Return (X, Y) of the center of cell containing provided text 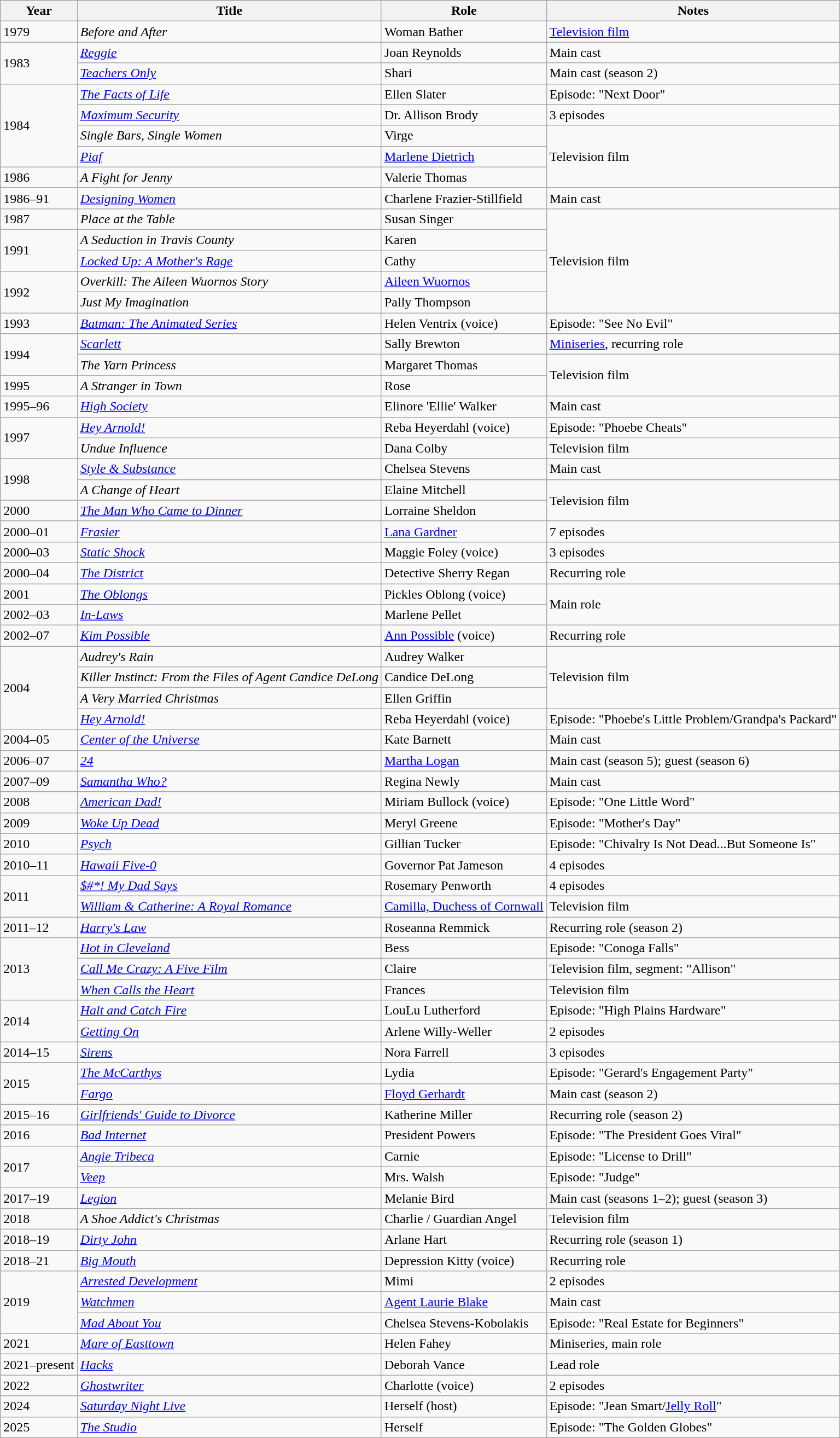
Dr. Allison Brody (464, 115)
Charlie / Guardian Angel (464, 1219)
Miriam Bullock (voice) (464, 802)
Governor Pat Jameson (464, 865)
American Dad! (229, 802)
Ellen Griffin (464, 698)
Lead role (693, 1365)
1998 (39, 479)
Year (39, 11)
2006–07 (39, 761)
Dana Colby (464, 448)
Maximum Security (229, 115)
Susan Singer (464, 219)
Mimi (464, 1282)
Kim Possible (229, 636)
2000–03 (39, 552)
2015–16 (39, 1115)
Before and After (229, 32)
Lorraine Sheldon (464, 511)
Hacks (229, 1365)
1992 (39, 292)
2002–03 (39, 615)
Angie Tribeca (229, 1156)
Marlene Pellet (464, 615)
Bad Internet (229, 1135)
Episode: "Phoebe's Little Problem/Grandpa's Packard" (693, 719)
Pally Thompson (464, 303)
Ellen Slater (464, 94)
2010–11 (39, 865)
Lana Gardner (464, 531)
Undue Influence (229, 448)
Arrested Development (229, 1282)
2018–19 (39, 1239)
The Oblongs (229, 594)
Episode: "Gerard's Engagement Party" (693, 1073)
2018 (39, 1219)
2011 (39, 896)
Agent Laurie Blake (464, 1302)
Helen Fahey (464, 1344)
In-Laws (229, 615)
A Shoe Addict's Christmas (229, 1219)
Camilla, Duchess of Cornwall (464, 906)
Elinore 'Ellie' Walker (464, 407)
2001 (39, 594)
1983 (39, 63)
Joan Reynolds (464, 53)
LouLu Lutherford (464, 1011)
Ghostwriter (229, 1385)
2016 (39, 1135)
Helen Ventrix (voice) (464, 323)
Overkill: The Aileen Wuornos Story (229, 282)
Scarlett (229, 344)
William & Catherine: A Royal Romance (229, 906)
Episode: "Jean Smart/Jelly Roll" (693, 1406)
Frasier (229, 531)
Detective Sherry Regan (464, 573)
Katherine Miller (464, 1115)
Sirens (229, 1052)
2014 (39, 1021)
Role (464, 11)
President Powers (464, 1135)
Audrey Walker (464, 657)
Woke Up Dead (229, 823)
2010 (39, 844)
1994 (39, 355)
1986 (39, 177)
Kate Barnett (464, 740)
Call Me Crazy: A Five Film (229, 969)
Claire (464, 969)
Arlene Willy-Weller (464, 1031)
Episode: "Conoga Falls" (693, 948)
Piaf (229, 156)
Episode: "Judge" (693, 1177)
2004 (39, 688)
2024 (39, 1406)
Dirty John (229, 1239)
2021 (39, 1344)
Title (229, 11)
Aileen Wuornos (464, 282)
Depression Kitty (voice) (464, 1260)
Notes (693, 11)
Cathy (464, 261)
Meryl Greene (464, 823)
2014–15 (39, 1052)
Virge (464, 136)
Arlane Hart (464, 1239)
Mad About You (229, 1323)
2011–12 (39, 927)
Chelsea Stevens (464, 469)
1993 (39, 323)
Fargo (229, 1094)
7 episodes (693, 531)
2019 (39, 1302)
Mare of Easttown (229, 1344)
2004–05 (39, 740)
2002–07 (39, 636)
Shari (464, 73)
Main role (693, 604)
Roseanna Remmick (464, 927)
Chelsea Stevens-Kobolakis (464, 1323)
Place at the Table (229, 219)
A Change of Heart (229, 490)
Ann Possible (voice) (464, 636)
1979 (39, 32)
Episode: "License to Drill" (693, 1156)
Episode: "High Plains Hardware" (693, 1011)
2025 (39, 1427)
Saturday Night Live (229, 1406)
1984 (39, 125)
2013 (39, 969)
Woman Bather (464, 32)
Just My Imagination (229, 303)
2009 (39, 823)
The Yarn Princess (229, 365)
Maggie Foley (voice) (464, 552)
Static Shock (229, 552)
Reggie (229, 53)
When Calls the Heart (229, 990)
Episode: "The President Goes Viral" (693, 1135)
Center of the Universe (229, 740)
A Seduction in Travis County (229, 240)
Recurring role (season 1) (693, 1239)
Single Bars, Single Women (229, 136)
1995 (39, 386)
Batman: The Animated Series (229, 323)
Style & Substance (229, 469)
Carnie (464, 1156)
Episode: "Chivalry Is Not Dead...But Someone Is" (693, 844)
Margaret Thomas (464, 365)
Hawaii Five-0 (229, 865)
Nora Farrell (464, 1052)
The Studio (229, 1427)
Rosemary Penworth (464, 885)
Main cast (season 5); guest (season 6) (693, 761)
2000–04 (39, 573)
2021–present (39, 1365)
Locked Up: A Mother's Rage (229, 261)
2022 (39, 1385)
Designing Women (229, 198)
1987 (39, 219)
Episode: "See No Evil" (693, 323)
A Stranger in Town (229, 386)
Episode: "Real Estate for Beginners" (693, 1323)
2017 (39, 1167)
Sally Brewton (464, 344)
Killer Instinct: From the Files of Agent Candice DeLong (229, 677)
2008 (39, 802)
Miniseries, recurring role (693, 344)
Candice DeLong (464, 677)
Valerie Thomas (464, 177)
Episode: "Phoebe Cheats" (693, 427)
Pickles Oblong (voice) (464, 594)
The McCarthys (229, 1073)
1995–96 (39, 407)
Veep (229, 1177)
24 (229, 761)
Episode: "The Golden Globes" (693, 1427)
Getting On (229, 1031)
2015 (39, 1083)
Floyd Gerhardt (464, 1094)
Episode: "Next Door" (693, 94)
Frances (464, 990)
$#*! My Dad Says (229, 885)
1997 (39, 438)
2000–01 (39, 531)
Martha Logan (464, 761)
Miniseries, main role (693, 1344)
The District (229, 573)
The Facts of Life (229, 94)
Karen (464, 240)
Audrey's Rain (229, 657)
Gillian Tucker (464, 844)
1986–91 (39, 198)
Television film, segment: "Allison" (693, 969)
2017–19 (39, 1198)
Main cast (seasons 1–2); guest (season 3) (693, 1198)
Bess (464, 948)
2018–21 (39, 1260)
Herself (host) (464, 1406)
The Man Who Came to Dinner (229, 511)
Legion (229, 1198)
Elaine Mitchell (464, 490)
Teachers Only (229, 73)
Harry's Law (229, 927)
Charlene Frazier-Stillfield (464, 198)
Samantha Who? (229, 781)
Charlotte (voice) (464, 1385)
1991 (39, 250)
Episode: "Mother's Day" (693, 823)
Melanie Bird (464, 1198)
Hot in Cleveland (229, 948)
Halt and Catch Fire (229, 1011)
High Society (229, 407)
Episode: "One Little Word" (693, 802)
2007–09 (39, 781)
A Very Married Christmas (229, 698)
Regina Newly (464, 781)
Deborah Vance (464, 1365)
Herself (464, 1427)
Watchmen (229, 1302)
Girlfriends' Guide to Divorce (229, 1115)
Psych (229, 844)
Lydia (464, 1073)
A Fight for Jenny (229, 177)
2000 (39, 511)
Big Mouth (229, 1260)
Mrs. Walsh (464, 1177)
Marlene Dietrich (464, 156)
Rose (464, 386)
